Search for the cell housing the specified text and yield its [x, y] center coordinate. 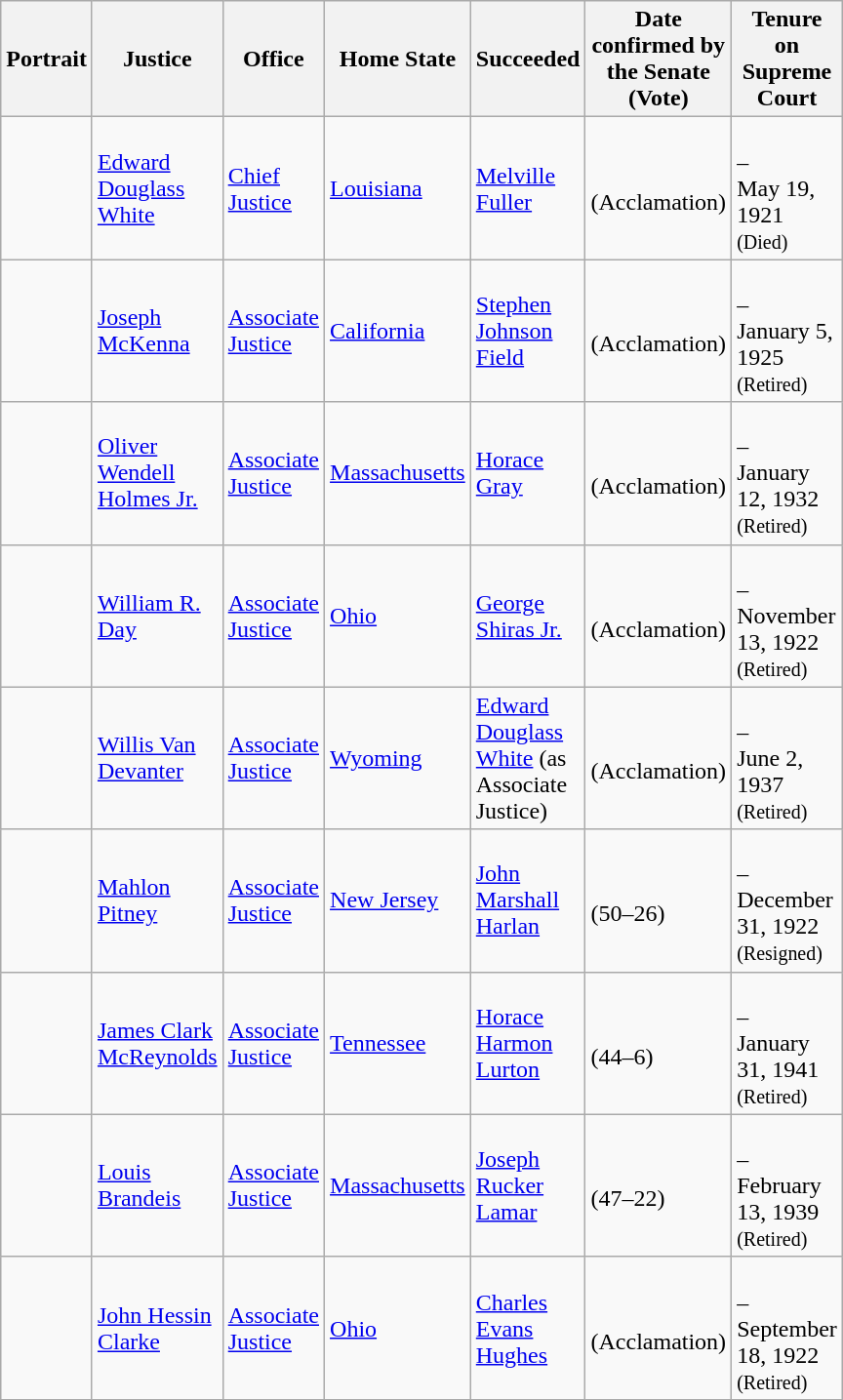
Date confirmed by the Senate(Vote) [659, 59]
Mahlon Pitney [157, 900]
Portrait [47, 59]
New Jersey [398, 900]
–December 31, 1922(Resigned) [787, 900]
Stephen Johnson Field [528, 331]
–November 13, 1922(Retired) [787, 616]
(50–26) [659, 900]
Louisiana [398, 188]
Edward Douglass White [157, 188]
Home State [398, 59]
Succeeded [528, 59]
Justice [157, 59]
Willis Van Devanter [157, 758]
California [398, 331]
(44–6) [659, 1043]
Joseph McKenna [157, 331]
William R. Day [157, 616]
Horace Gray [528, 473]
Horace Harmon Lurton [528, 1043]
Oliver Wendell Holmes Jr. [157, 473]
James Clark McReynolds [157, 1043]
Chief Justice [273, 188]
Melville Fuller [528, 188]
–February 13, 1939(Retired) [787, 1185]
–September 18, 1922(Retired) [787, 1328]
Tenure on Supreme Court [787, 59]
Joseph Rucker Lamar [528, 1185]
–January 5, 1925(Retired) [787, 331]
Office [273, 59]
–June 2, 1937(Retired) [787, 758]
Charles Evans Hughes [528, 1328]
George Shiras Jr. [528, 616]
(47–22) [659, 1185]
–May 19, 1921(Died) [787, 188]
Tennessee [398, 1043]
Louis Brandeis [157, 1185]
–January 12, 1932(Retired) [787, 473]
John Hessin Clarke [157, 1328]
John Marshall Harlan [528, 900]
Wyoming [398, 758]
Edward Douglass White (as Associate Justice) [528, 758]
–January 31, 1941(Retired) [787, 1043]
